Determine the [x, y] coordinate at the center of the cell enclosing the given text.  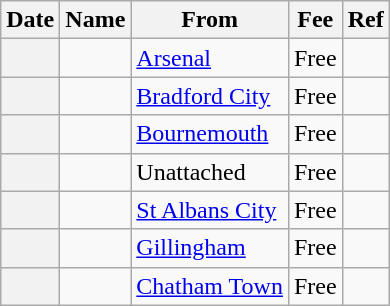
Unattached [210, 172]
Fee [315, 20]
Name [96, 20]
Bournemouth [210, 134]
Chatham Town [210, 286]
Date [30, 20]
Bradford City [210, 96]
Arsenal [210, 58]
Ref [366, 20]
From [210, 20]
St Albans City [210, 210]
Gillingham [210, 248]
